Determine the [x, y] coordinate at the center of the cell enclosing the given text.  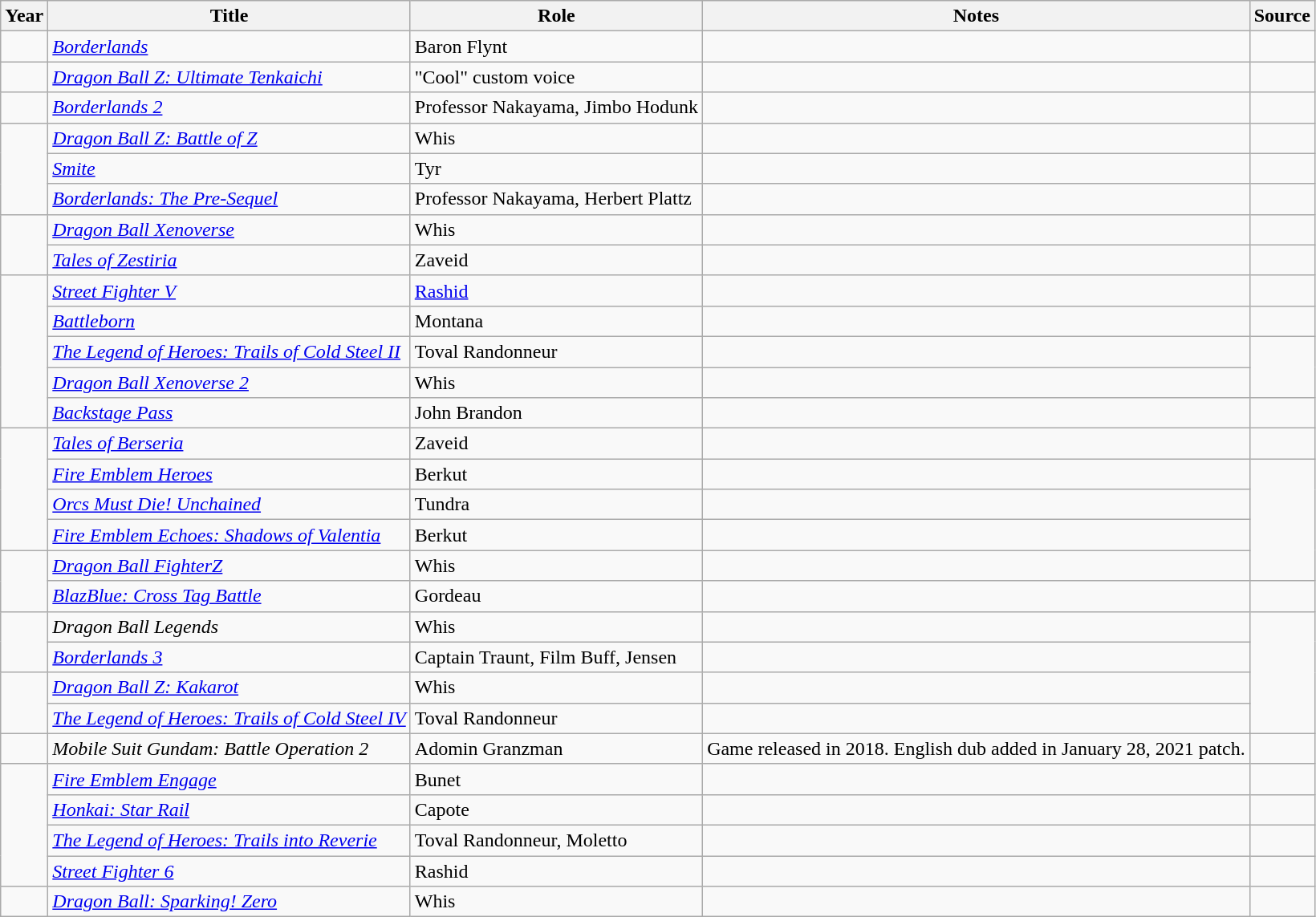
Mobile Suit Gundam: Battle Operation 2 [229, 749]
Title [229, 16]
Professor Nakayama, Herbert Plattz [556, 199]
Borderlands: The Pre-Sequel [229, 199]
BlazBlue: Cross Tag Battle [229, 596]
Dragon Ball FighterZ [229, 566]
Dragon Ball Z: Kakarot [229, 688]
Dragon Ball Z: Battle of Z [229, 138]
Smite [229, 168]
Montana [556, 321]
Borderlands 3 [229, 657]
Orcs Must Die! Unchained [229, 505]
Professor Nakayama, Jimbo Hodunk [556, 108]
John Brandon [556, 413]
Source [1282, 16]
Tales of Zestiria [229, 260]
Fire Emblem Engage [229, 779]
Role [556, 16]
The Legend of Heroes: Trails of Cold Steel II [229, 351]
The Legend of Heroes: Trails into Reverie [229, 840]
Adomin Granzman [556, 749]
Battleborn [229, 321]
Bunet [556, 779]
Street Fighter V [229, 290]
Year [24, 16]
Borderlands [229, 47]
Tyr [556, 168]
Tundra [556, 505]
Dragon Ball: Sparking! Zero [229, 902]
Tales of Berseria [229, 444]
Dragon Ball Legends [229, 627]
Baron Flynt [556, 47]
Backstage Pass [229, 413]
"Cool" custom voice [556, 77]
Captain Traunt, Film Buff, Jensen [556, 657]
Dragon Ball Xenoverse 2 [229, 383]
Borderlands 2 [229, 108]
Fire Emblem Heroes [229, 474]
Notes [977, 16]
Capote [556, 809]
Dragon Ball Xenoverse [229, 229]
Game released in 2018. English dub added in January 28, 2021 patch. [977, 749]
Gordeau [556, 596]
Dragon Ball Z: Ultimate Tenkaichi [229, 77]
Fire Emblem Echoes: Shadows of Valentia [229, 535]
Toval Randonneur, Moletto [556, 840]
The Legend of Heroes: Trails of Cold Steel IV [229, 718]
Street Fighter 6 [229, 870]
Honkai: Star Rail [229, 809]
